Capture the cell that displays the provided text and extract its (X, Y) central coordinate. 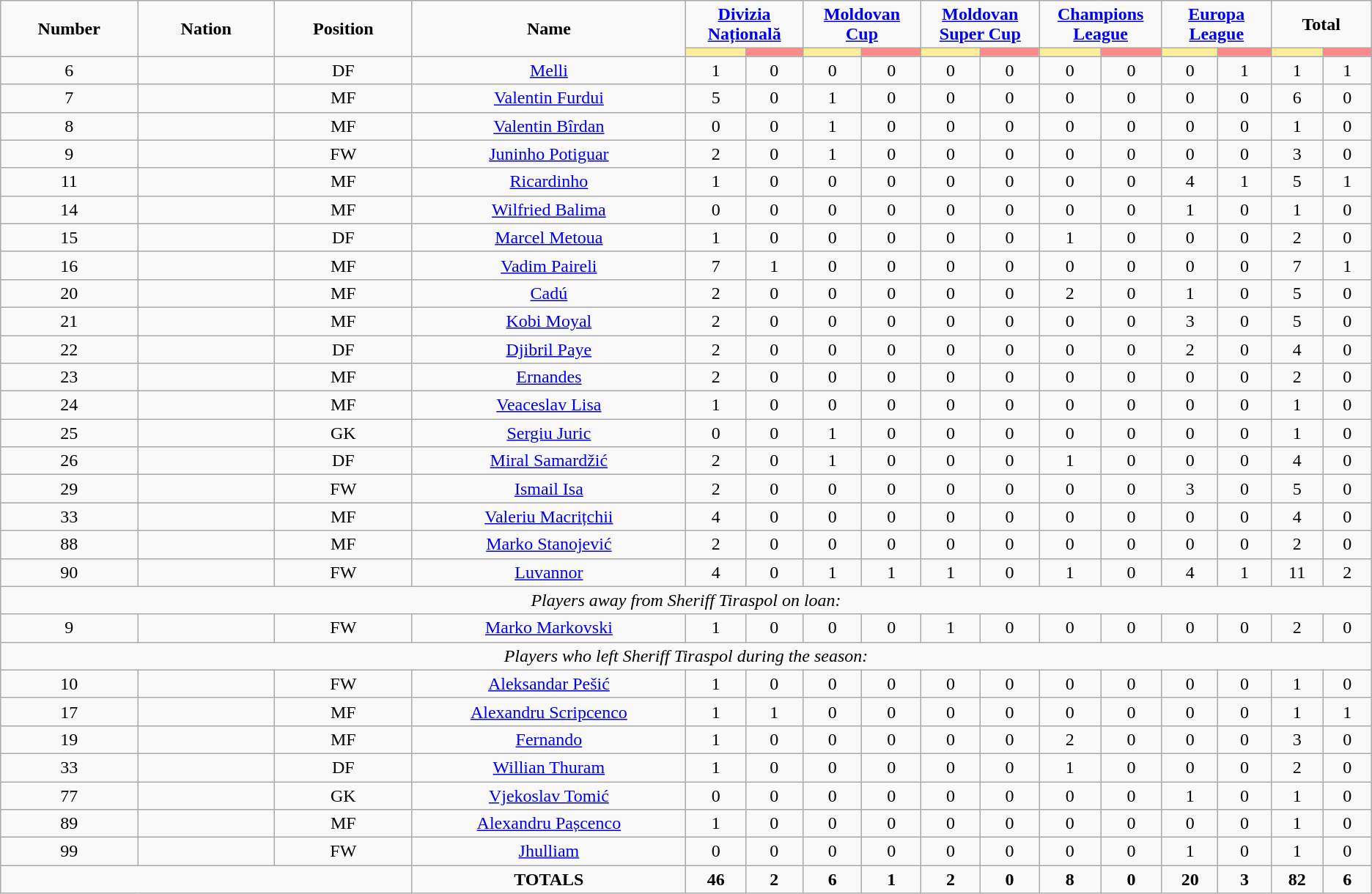
Number (69, 29)
Sergiu Juric (549, 433)
Europa League (1217, 25)
Position (343, 29)
Champions League (1101, 25)
Ernandes (549, 377)
Willian Thuram (549, 767)
46 (715, 879)
Aleksandar Pešić (549, 684)
Moldovan Super Cup (981, 25)
Valentin Bîrdan (549, 126)
29 (69, 489)
Players who left Sheriff Tiraspol during the season: (686, 656)
Total (1321, 25)
25 (69, 433)
Nation (207, 29)
15 (69, 237)
Marko Markovski (549, 628)
19 (69, 739)
Juninho Potiguar (549, 154)
Alexandru Pașcenco (549, 824)
99 (69, 851)
Luvannor (549, 572)
77 (69, 795)
Miral Samardžić (549, 461)
Valentin Furdui (549, 98)
Kobi Moyal (549, 321)
17 (69, 712)
Djibril Paye (549, 350)
Valeriu Macrițchii (549, 517)
10 (69, 684)
Wilfried Balima (549, 210)
Players away from Sheriff Tiraspol on loan: (686, 600)
24 (69, 405)
82 (1297, 879)
Marko Stanojević (549, 544)
90 (69, 572)
89 (69, 824)
Veaceslav Lisa (549, 405)
Jhulliam (549, 851)
Fernando (549, 739)
21 (69, 321)
Alexandru Scripcenco (549, 712)
14 (69, 210)
Moldovan Cup (862, 25)
Marcel Metoua (549, 237)
Melli (549, 70)
Ismail Isa (549, 489)
Divizia Națională (745, 25)
Ricardinho (549, 182)
Vadim Paireli (549, 265)
88 (69, 544)
23 (69, 377)
TOTALS (549, 879)
22 (69, 350)
Vjekoslav Tomić (549, 795)
26 (69, 461)
16 (69, 265)
Name (549, 29)
Cadú (549, 293)
